Identify which cell holds the provided text, then report its [X, Y] central coordinate. 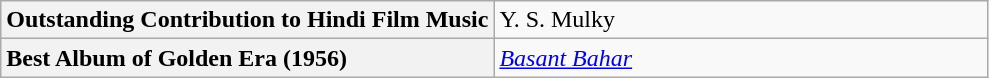
Y. S. Mulky [740, 20]
Outstanding Contribution to Hindi Film Music [248, 20]
Best Album of Golden Era (1956) [248, 58]
Basant Bahar [740, 58]
